Locate the cell with the specified text and output its (X, Y) center coordinate. 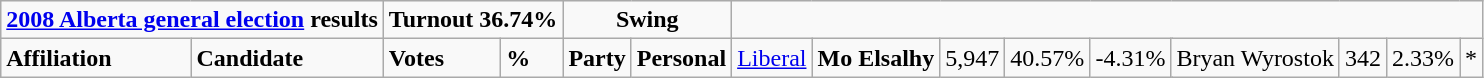
Personal (681, 58)
Candidate (287, 58)
-4.31% (1130, 58)
Party (597, 58)
2.33% (1422, 58)
2008 Alberta general election results (192, 20)
342 (1362, 58)
Votes (442, 58)
Mo Elsalhy (876, 58)
5,947 (972, 58)
Affiliation (96, 58)
Turnout 36.74% (473, 20)
Swing (648, 20)
40.57% (1048, 58)
% (532, 58)
Liberal (772, 58)
Bryan Wyrostok (1255, 58)
* (1472, 58)
